Capture the cell that displays the provided text and extract its (x, y) central coordinate. 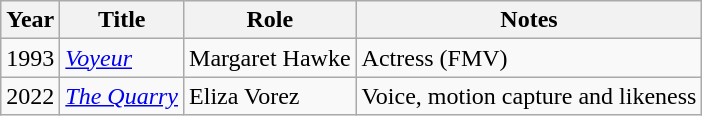
1993 (30, 58)
Actress (FMV) (529, 58)
Voice, motion capture and likeness (529, 96)
Title (122, 20)
Role (270, 20)
Margaret Hawke (270, 58)
Eliza Vorez (270, 96)
The Quarry (122, 96)
Notes (529, 20)
2022 (30, 96)
Year (30, 20)
Voyeur (122, 58)
